Return [x, y] of the center of cell containing provided text 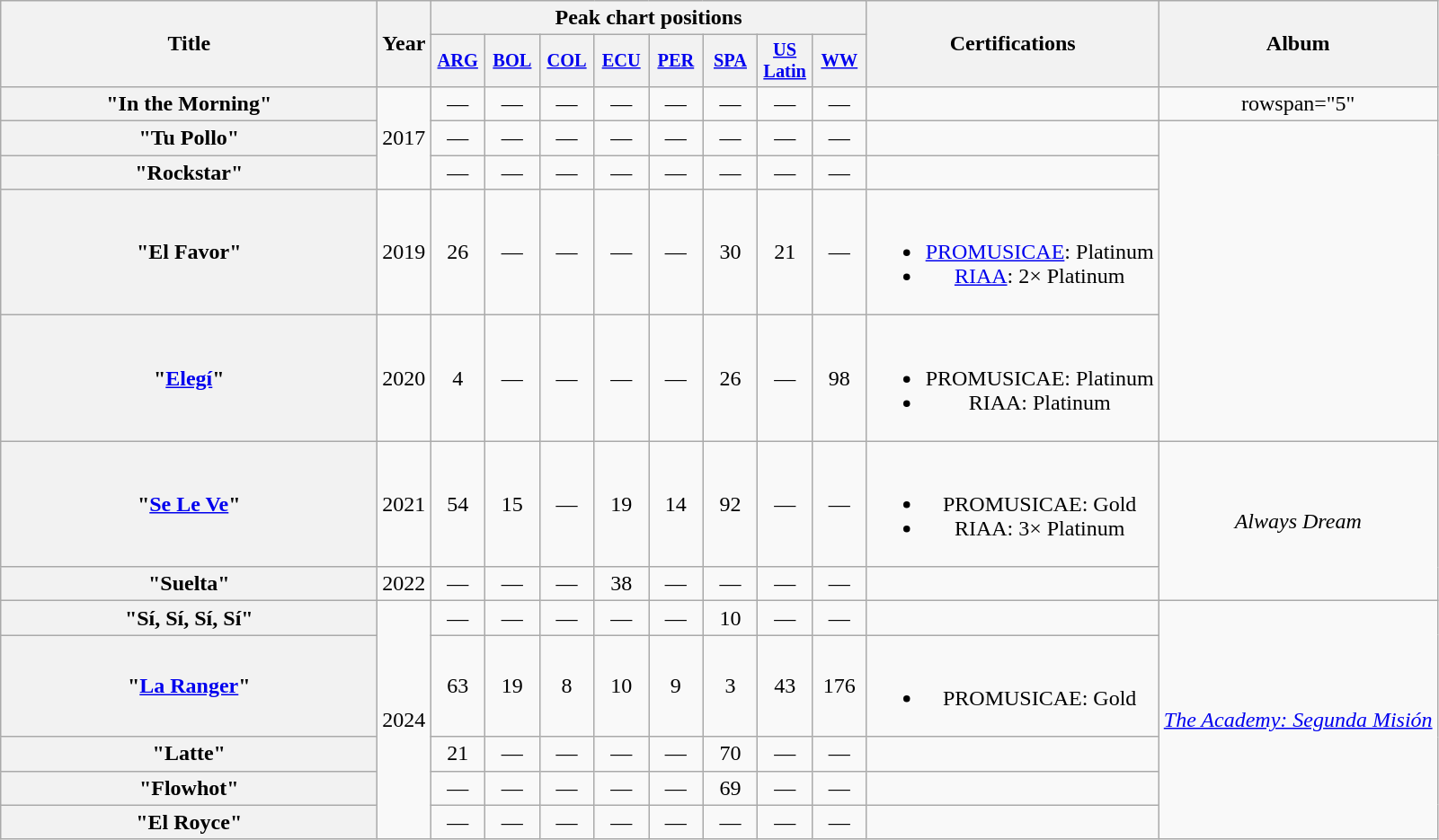
"La Ranger" [189, 686]
Year [404, 44]
30 [730, 252]
Always Dream [1298, 521]
43 [786, 686]
BOL [512, 61]
2021 [404, 504]
15 [512, 504]
Album [1298, 44]
Peak chart positions [649, 18]
14 [676, 504]
8 [566, 686]
38 [622, 584]
"Rockstar" [189, 172]
92 [730, 504]
"Se Le Ve" [189, 504]
"Elegí" [189, 378]
ECU [622, 61]
9 [676, 686]
3 [730, 686]
Title [189, 44]
PROMUSICAE: Gold [1012, 686]
The Academy: Segunda Misión [1298, 721]
WW [839, 61]
54 [458, 504]
rowspan="5" [1298, 103]
PER [676, 61]
4 [458, 378]
98 [839, 378]
176 [839, 686]
"El Favor" [189, 252]
2019 [404, 252]
"Sí, Sí, Sí, Sí" [189, 618]
2020 [404, 378]
2022 [404, 584]
USLatin [786, 61]
COL [566, 61]
Certifications [1012, 44]
"Suelta" [189, 584]
ARG [458, 61]
"In the Morning" [189, 103]
"Latte" [189, 754]
"El Royce" [189, 822]
"Tu Pollo" [189, 138]
PROMUSICAE: PlatinumRIAA: 2× Platinum [1012, 252]
SPA [730, 61]
69 [730, 788]
63 [458, 686]
70 [730, 754]
2017 [404, 137]
"Flowhot" [189, 788]
2024 [404, 721]
PROMUSICAE: PlatinumRIAA: Platinum [1012, 378]
PROMUSICAE: GoldRIAA: 3× Platinum [1012, 504]
